Pinpoint the cell where the given text exists, returning its [X, Y] midpoint coordinate. 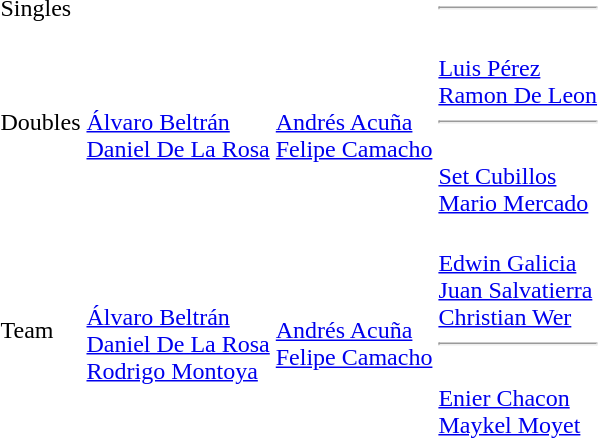
Álvaro BeltránDaniel De La Rosa [178, 122]
Andrés AcuñaFelipe Camacho [354, 122]
